Provide the (x, y) coordinate of the cell's center where the given text is located.  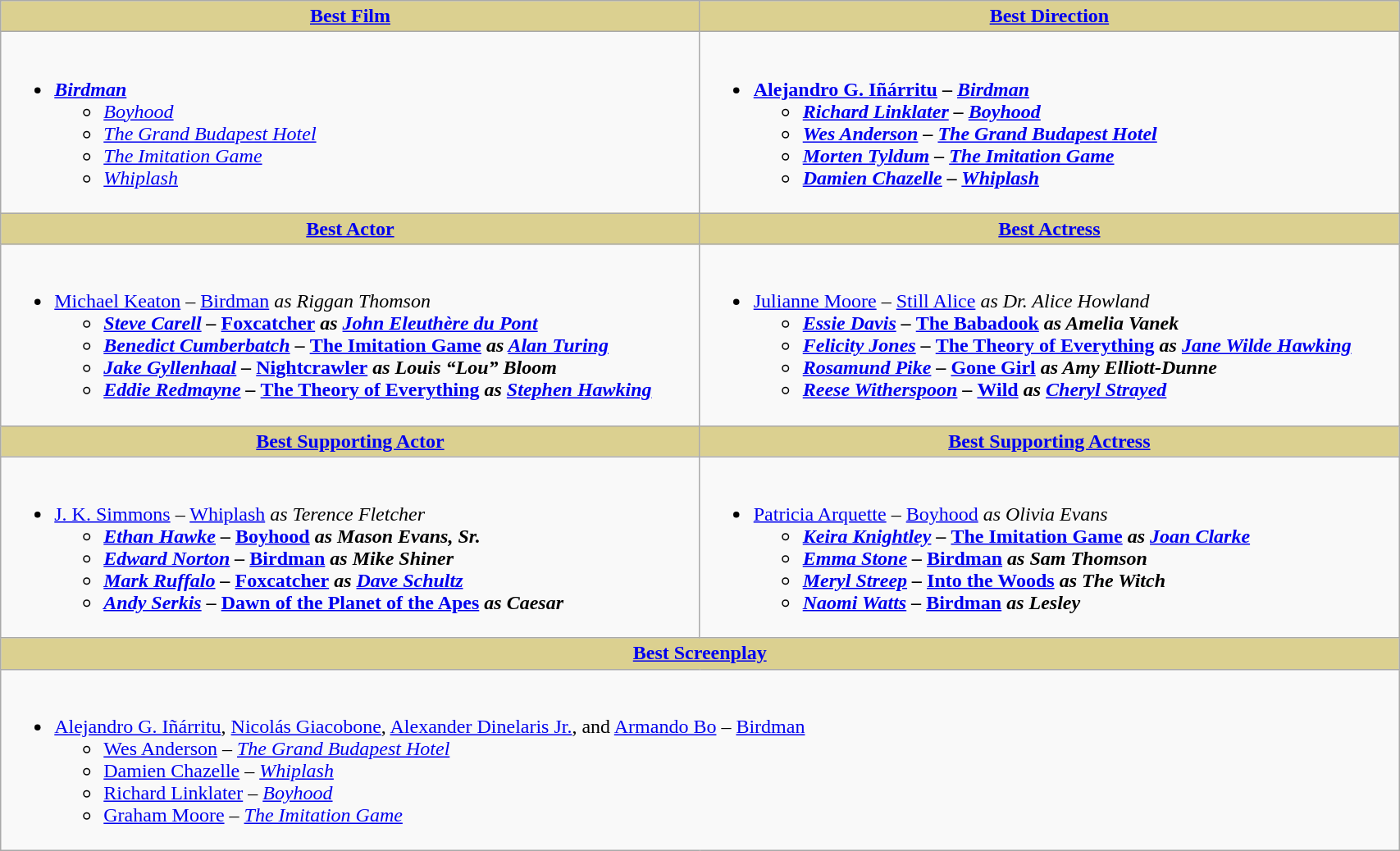
Best Actor (350, 229)
Best Direction (1049, 16)
Best Actress (1049, 229)
BirdmanBoyhoodThe Grand Budapest HotelThe Imitation GameWhiplash (350, 123)
Best Film (350, 16)
Best Supporting Actress (1049, 441)
Best Supporting Actor (350, 441)
Best Screenplay (700, 653)
